Search for the cell housing the specified text and yield its (x, y) center coordinate. 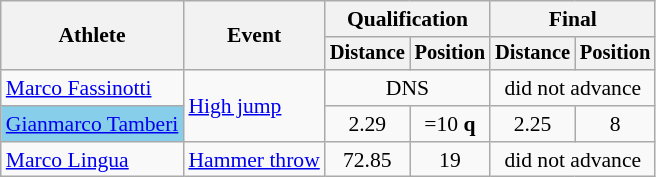
Event (254, 36)
DNS (408, 88)
did not advance (572, 88)
Gianmarco Tamberi (92, 124)
8 (615, 124)
2.25 (532, 124)
Marco Fassinotti (92, 88)
2.29 (368, 124)
Final (572, 19)
Qualification (408, 19)
Athlete (92, 36)
High jump (254, 106)
=10 q (450, 124)
